Find where the given text appears and provide that cell's center as (x, y) coordinate. 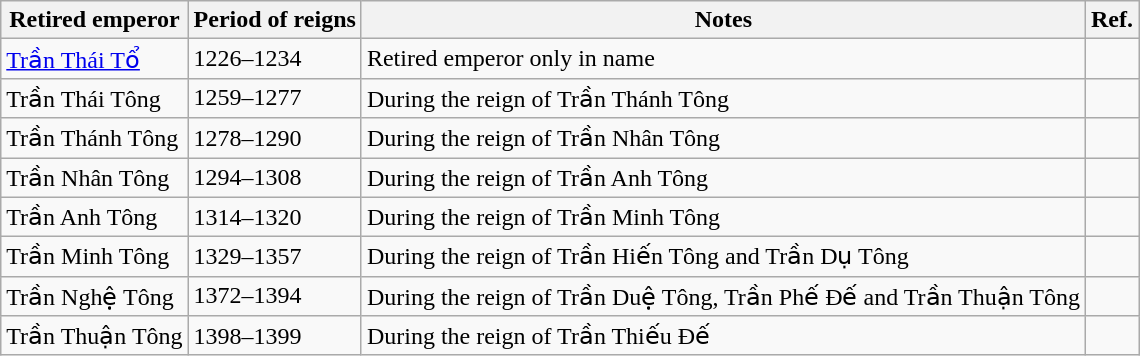
Retired emperor only in name (723, 59)
Trần Thuận Tông (94, 336)
During the reign of Trần Anh Tông (723, 178)
Period of reigns (274, 20)
Trần Minh Tông (94, 257)
Trần Thái Tông (94, 98)
During the reign of Trần Nhân Tông (723, 138)
During the reign of Trần Hiến Tông and Trần Dụ Tông (723, 257)
1398–1399 (274, 336)
Trần Thánh Tông (94, 138)
1259–1277 (274, 98)
1329–1357 (274, 257)
Retired emperor (94, 20)
1226–1234 (274, 59)
Trần Thái Tổ (94, 59)
During the reign of Trần Duệ Tông, Trần Phế Đế and Trần Thuận Tông (723, 296)
1294–1308 (274, 178)
1314–1320 (274, 217)
Trần Nghệ Tông (94, 296)
1278–1290 (274, 138)
During the reign of Trần Minh Tông (723, 217)
During the reign of Trần Thánh Tông (723, 98)
During the reign of Trần Thiếu Đế (723, 336)
1372–1394 (274, 296)
Trần Nhân Tông (94, 178)
Ref. (1112, 20)
Notes (723, 20)
Trần Anh Tông (94, 217)
